Find where the given text appears and provide that cell's center as [x, y] coordinate. 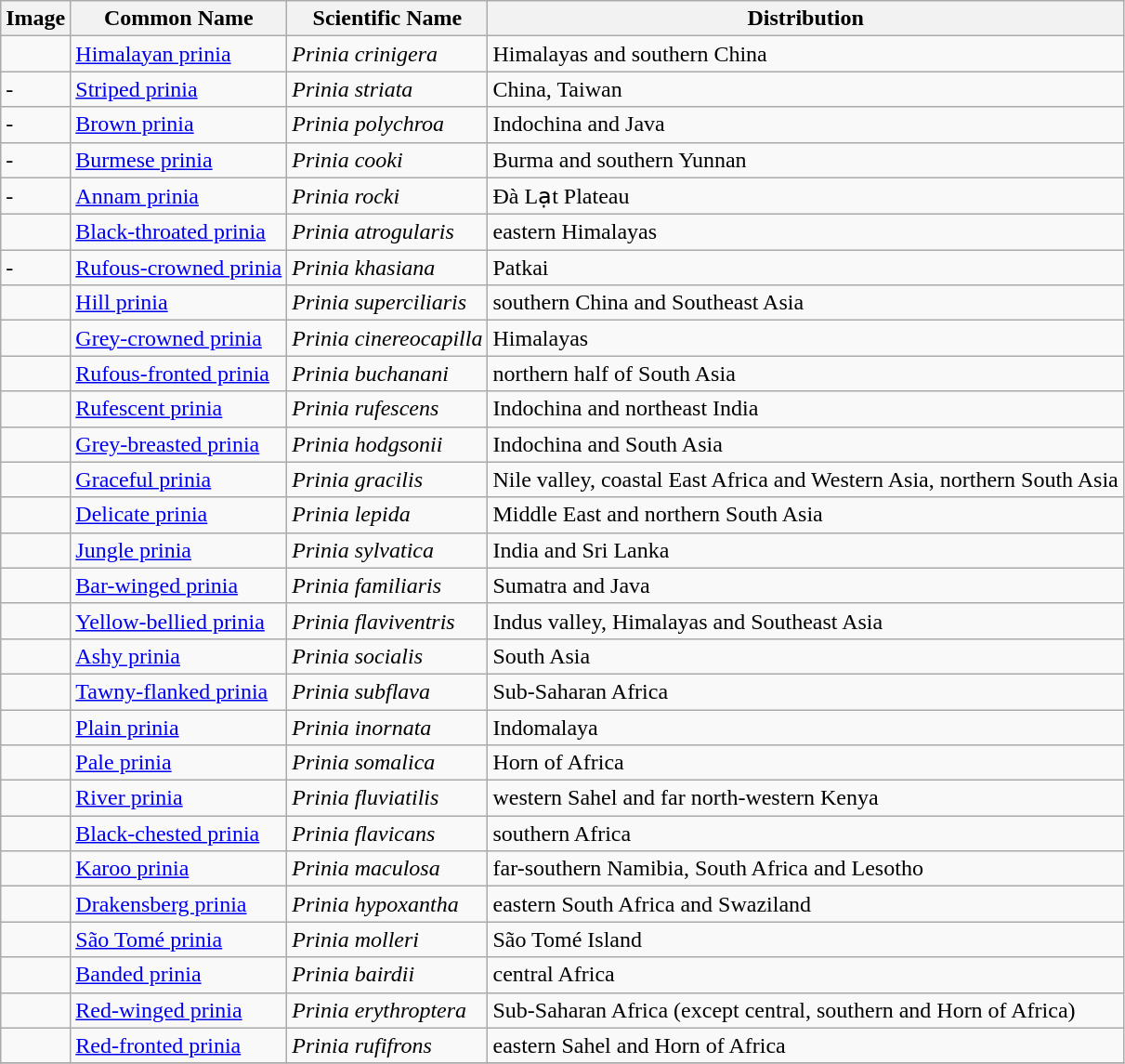
Prinia inornata [387, 728]
Prinia crinigera [387, 54]
Burmese prinia [178, 160]
Bar-winged prinia [178, 585]
Plain prinia [178, 728]
Yellow-bellied prinia [178, 621]
Middle East and northern South Asia [805, 515]
eastern Himalayas [805, 232]
northern half of South Asia [805, 374]
Prinia polychroa [387, 125]
central Africa [805, 975]
India and Sri Lanka [805, 550]
Indochina and South Asia [805, 444]
Indomalaya [805, 728]
Prinia hodgsonii [387, 444]
Indochina and northeast India [805, 409]
Prinia somalica [387, 763]
Indus valley, Himalayas and Southeast Asia [805, 621]
Prinia khasiana [387, 268]
Himalayas [805, 338]
Brown prinia [178, 125]
China, Taiwan [805, 89]
Prinia sylvatica [387, 550]
Prinia flaviventris [387, 621]
Tawny-flanked prinia [178, 691]
Rufescent prinia [178, 409]
Prinia maculosa [387, 869]
Jungle prinia [178, 550]
Pale prinia [178, 763]
River prinia [178, 798]
Prinia buchanani [387, 374]
Hill prinia [178, 303]
Grey-crowned prinia [178, 338]
Indochina and Java [805, 125]
Prinia superciliaris [387, 303]
Prinia rocki [387, 196]
Prinia molleri [387, 939]
Sub-Saharan Africa (except central, southern and Horn of Africa) [805, 1010]
Prinia familiaris [387, 585]
Rufous-fronted prinia [178, 374]
Sumatra and Java [805, 585]
Scientific Name [387, 19]
Black-throated prinia [178, 232]
Prinia lepida [387, 515]
Annam prinia [178, 196]
Drakensberg prinia [178, 904]
Red-winged prinia [178, 1010]
Prinia atrogularis [387, 232]
Red-fronted prinia [178, 1045]
Rufous-crowned prinia [178, 268]
Prinia cinereocapilla [387, 338]
Prinia cooki [387, 160]
Nile valley, coastal East Africa and Western Asia, northern South Asia [805, 479]
Sub-Saharan Africa [805, 691]
Prinia flavicans [387, 834]
Delicate prinia [178, 515]
Prinia bairdii [387, 975]
São Tomé prinia [178, 939]
Black-chested prinia [178, 834]
Common Name [178, 19]
South Asia [805, 656]
Horn of Africa [805, 763]
Prinia rufescens [387, 409]
southern Africa [805, 834]
Striped prinia [178, 89]
Ashy prinia [178, 656]
Prinia rufifrons [387, 1045]
southern China and Southeast Asia [805, 303]
Distribution [805, 19]
Himalayas and southern China [805, 54]
Prinia subflava [387, 691]
Himalayan prinia [178, 54]
Graceful prinia [178, 479]
Image [35, 19]
Banded prinia [178, 975]
Grey-breasted prinia [178, 444]
eastern South Africa and Swaziland [805, 904]
Đà Lạt Plateau [805, 196]
eastern Sahel and Horn of Africa [805, 1045]
Prinia hypoxantha [387, 904]
Karoo prinia [178, 869]
Prinia fluviatilis [387, 798]
western Sahel and far north-western Kenya [805, 798]
Patkai [805, 268]
São Tomé Island [805, 939]
Prinia erythroptera [387, 1010]
Prinia socialis [387, 656]
Prinia gracilis [387, 479]
far-southern Namibia, South Africa and Lesotho [805, 869]
Prinia striata [387, 89]
Burma and southern Yunnan [805, 160]
